Capture the cell that displays the provided text and extract its (X, Y) central coordinate. 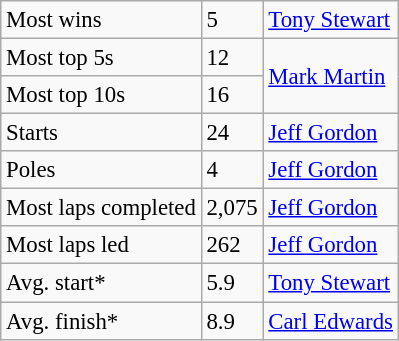
Most wins (101, 20)
Most top 10s (101, 95)
5.9 (232, 283)
2,075 (232, 208)
Poles (101, 170)
Most laps led (101, 245)
Most laps completed (101, 208)
Carl Edwards (330, 321)
16 (232, 95)
24 (232, 133)
262 (232, 245)
Mark Martin (330, 76)
Avg. finish* (101, 321)
12 (232, 58)
Most top 5s (101, 58)
5 (232, 20)
Starts (101, 133)
4 (232, 170)
Avg. start* (101, 283)
8.9 (232, 321)
